For the text-containing cell, return its midpoint in (x, y) coordinate format. 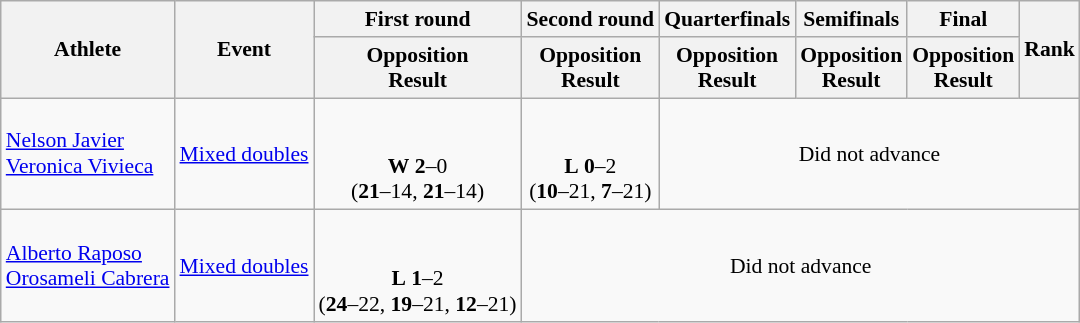
Second round (591, 19)
Nelson JavierVeronica Vivieca (88, 154)
Semifinals (851, 19)
W 2–0(21–14, 21–14) (418, 154)
Rank (1050, 50)
L 1–2(24–22, 19–21, 12–21) (418, 266)
Quarterfinals (727, 19)
Alberto RaposoOrosameli Cabrera (88, 266)
First round (418, 19)
L 0–2(10–21, 7–21) (591, 154)
Athlete (88, 50)
Final (963, 19)
Event (244, 50)
